Capture the cell that displays the provided text and extract its [x, y] central coordinate. 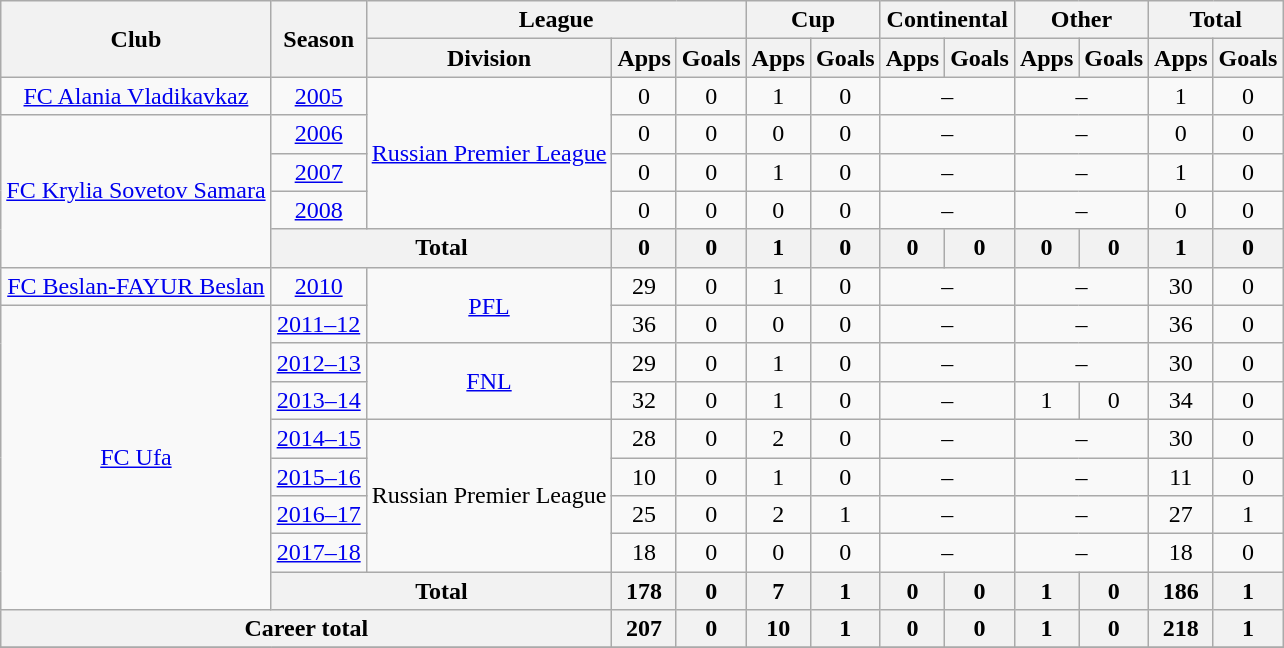
2011–12 [318, 324]
2005 [318, 96]
11 [1181, 477]
FC Ufa [136, 457]
32 [644, 400]
178 [644, 591]
2008 [318, 210]
FC Beslan-FAYUR Beslan [136, 286]
League [556, 20]
FC Alania Vladikavkaz [136, 96]
Other [1081, 20]
Cup [813, 20]
218 [1181, 629]
2015–16 [318, 477]
28 [644, 438]
Division [489, 58]
27 [1181, 515]
34 [1181, 400]
FNL [489, 381]
Career total [306, 629]
2013–14 [318, 400]
2014–15 [318, 438]
25 [644, 515]
Club [136, 39]
Season [318, 39]
FC Krylia Sovetov Samara [136, 191]
2007 [318, 172]
2006 [318, 134]
186 [1181, 591]
7 [778, 591]
207 [644, 629]
2017–18 [318, 553]
Continental [947, 20]
2012–13 [318, 362]
2010 [318, 286]
PFL [489, 305]
2016–17 [318, 515]
